Capture the cell that displays the provided text and extract its [x, y] central coordinate. 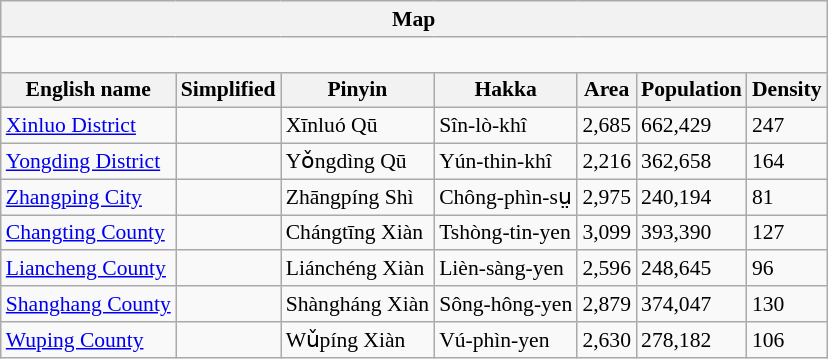
106 [787, 340]
Wuping County [88, 340]
127 [787, 233]
Density [787, 90]
81 [787, 197]
Lièn-sàng-yen [506, 269]
Shanghang County [88, 304]
Tshòng-tin-yen [506, 233]
Xīnluó Qū [358, 126]
2,879 [606, 304]
Wǔpíng Xiàn [358, 340]
278,182 [692, 340]
Liancheng County [88, 269]
3,099 [606, 233]
Population [692, 90]
Zhangping City [88, 197]
374,047 [692, 304]
247 [787, 126]
362,658 [692, 162]
Pinyin [358, 90]
662,429 [692, 126]
2,596 [606, 269]
Simplified [228, 90]
Yún-thin-khî [506, 162]
Hakka [506, 90]
Area [606, 90]
Yǒngdìng Qū [358, 162]
164 [787, 162]
393,390 [692, 233]
248,645 [692, 269]
English name [88, 90]
2,216 [606, 162]
Map [414, 19]
96 [787, 269]
Vú-phìn-yen [506, 340]
Sîn-lò-khî [506, 126]
Changting County [88, 233]
2,975 [606, 197]
130 [787, 304]
2,685 [606, 126]
Chángtīng Xiàn [358, 233]
Shàngháng Xiàn [358, 304]
Chông-phìn-sṳ [506, 197]
2,630 [606, 340]
Zhāngpíng Shì [358, 197]
Liánchéng Xiàn [358, 269]
240,194 [692, 197]
Yongding District [88, 162]
Sông-hông-yen [506, 304]
Xinluo District [88, 126]
